Scan for the cell matching the given text and deliver its [X, Y] coordinate at center. 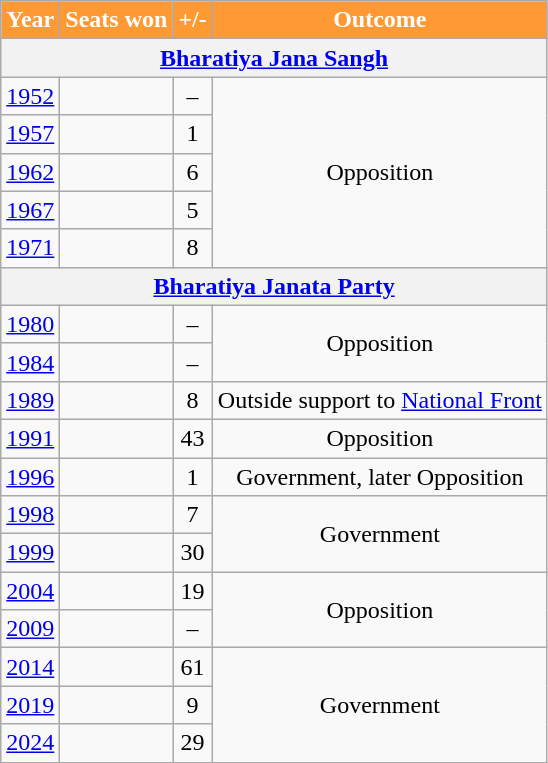
2019 [30, 705]
1967 [30, 210]
1991 [30, 438]
19 [192, 591]
2004 [30, 591]
30 [192, 553]
Bharatiya Janata Party [274, 286]
29 [192, 743]
1962 [30, 172]
2024 [30, 743]
2009 [30, 629]
Year [30, 20]
7 [192, 515]
2014 [30, 667]
1971 [30, 248]
1998 [30, 515]
1957 [30, 134]
Outcome [380, 20]
Bharatiya Jana Sangh [274, 58]
1984 [30, 362]
1999 [30, 553]
43 [192, 438]
1996 [30, 477]
Government, later Opposition [380, 477]
Seats won [116, 20]
Outside support to National Front [380, 400]
+/- [192, 20]
9 [192, 705]
1980 [30, 324]
1952 [30, 96]
1989 [30, 400]
61 [192, 667]
5 [192, 210]
6 [192, 172]
